Output the (X, Y) coordinate of the center of the cell containing the given text.  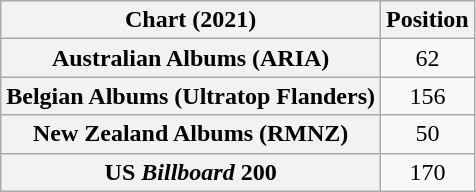
50 (428, 134)
170 (428, 172)
62 (428, 58)
New Zealand Albums (RMNZ) (191, 134)
US Billboard 200 (191, 172)
Position (428, 20)
Chart (2021) (191, 20)
Belgian Albums (Ultratop Flanders) (191, 96)
156 (428, 96)
Australian Albums (ARIA) (191, 58)
